Return (X, Y) of the center of cell containing provided text 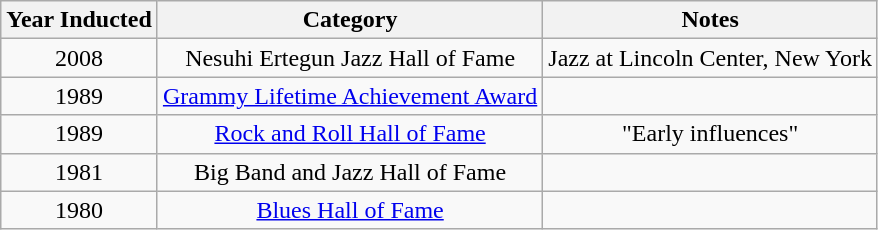
1981 (80, 172)
2008 (80, 58)
Grammy Lifetime Achievement Award (350, 96)
Jazz at Lincoln Center, New York (710, 58)
Notes (710, 20)
"Early influences" (710, 134)
Year Inducted (80, 20)
1980 (80, 210)
Category (350, 20)
Nesuhi Ertegun Jazz Hall of Fame (350, 58)
Blues Hall of Fame (350, 210)
Big Band and Jazz Hall of Fame (350, 172)
Rock and Roll Hall of Fame (350, 134)
